For the text-containing cell, return its midpoint in [X, Y] coordinate format. 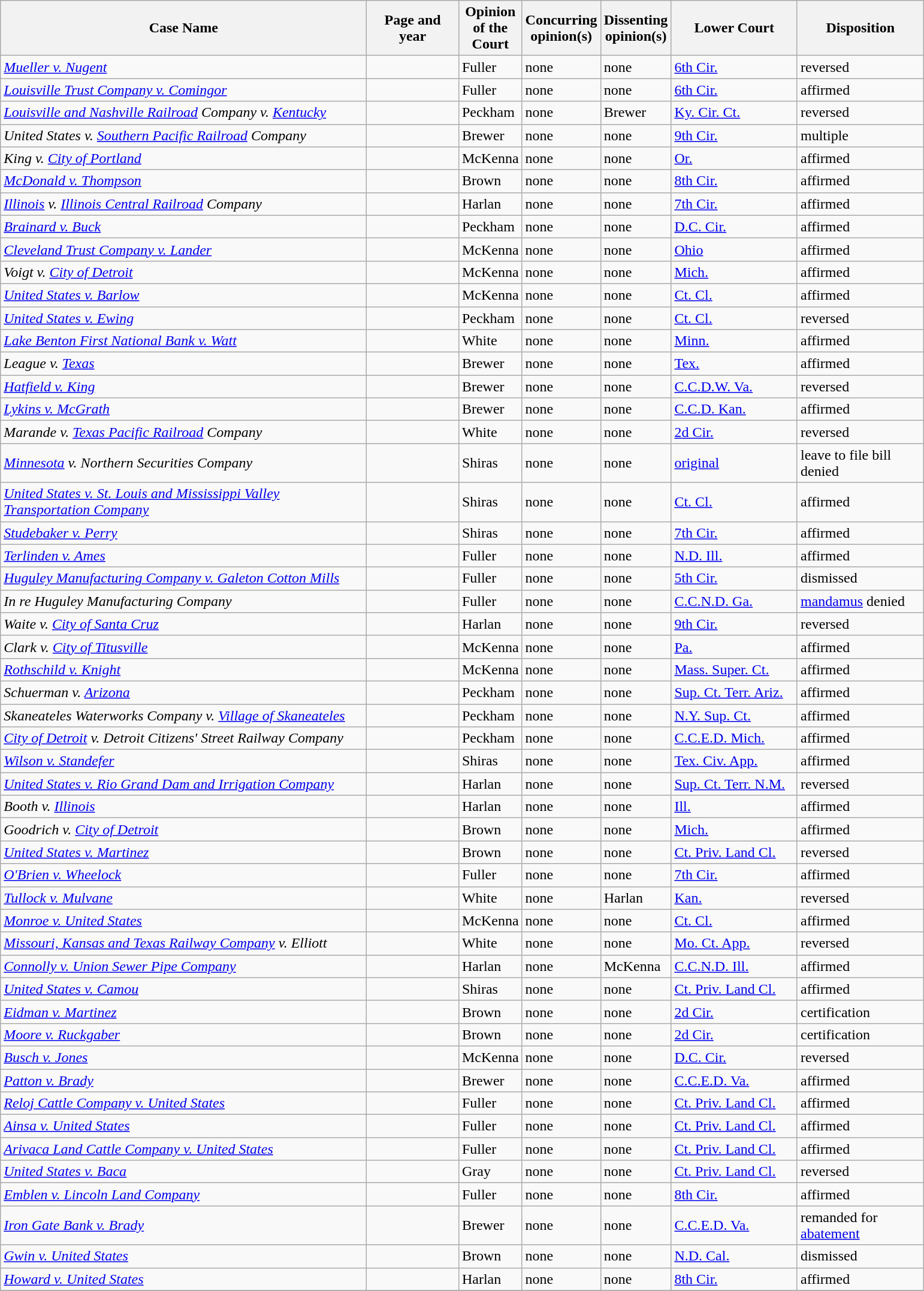
Case Name [183, 28]
Mueller v. Nugent [183, 67]
Hatfield v. King [183, 387]
Goodrich v. City of Detroit [183, 830]
N.D. Cal. [735, 1256]
C.C.N.D. Ga. [735, 601]
mandamus denied [860, 601]
United States v. Ewing [183, 318]
Mass. Super. Ct. [735, 669]
In re Huguley Manufacturing Company [183, 601]
Minnesota v. Northern Securities Company [183, 463]
original [735, 463]
City of Detroit v. Detroit Citizens' Street Railway Company [183, 738]
Louisville Trust Company v. Comingor [183, 90]
Voigt v. City of Detroit [183, 272]
Reloj Cattle Company v. United States [183, 1103]
Lower Court [735, 28]
Schuerman v. Arizona [183, 692]
Emblen v. Lincoln Land Company [183, 1195]
Missouri, Kansas and Texas Railway Company v. Elliott [183, 943]
Opinion of the Court [490, 28]
Marande v. Texas Pacific Railroad Company [183, 432]
C.C.N.D. Ill. [735, 966]
Kan. [735, 898]
United States v. St. Louis and Mississippi Valley Transportation Company [183, 502]
5th Cir. [735, 578]
multiple [860, 135]
King v. City of Portland [183, 158]
Tex. Civ. App. [735, 761]
United States v. Southern Pacific Railroad Company [183, 135]
Skaneateles Waterworks Company v. Village of Skaneateles [183, 715]
United States v. Camou [183, 989]
Iron Gate Bank v. Brady [183, 1225]
Studebaker v. Perry [183, 533]
N.D. Ill. [735, 556]
Moore v. Ruckgaber [183, 1034]
N.Y. Sup. Ct. [735, 715]
Clark v. City of Titusville [183, 647]
Disposition [860, 28]
Connolly v. Union Sewer Pipe Company [183, 966]
Booth v. Illinois [183, 807]
Sup. Ct. Terr. Ariz. [735, 692]
Minn. [735, 341]
Ohio [735, 249]
Terlinden v. Ames [183, 556]
Wilson v. Standefer [183, 761]
Concurring opinion(s) [561, 28]
Page and year [413, 28]
Sup. Ct. Terr. N.M. [735, 784]
Tullock v. Mulvane [183, 898]
Lake Benton First National Bank v. Watt [183, 341]
Or. [735, 158]
Dissenting opinion(s) [636, 28]
Busch v. Jones [183, 1057]
Illinois v. Illinois Central Railroad Company [183, 204]
Gwin v. United States [183, 1256]
United States v. Rio Grand Dam and Irrigation Company [183, 784]
Gray [490, 1172]
Louisville and Nashville Railroad Company v. Kentucky [183, 113]
leave to file bill denied [860, 463]
Patton v. Brady [183, 1081]
Pa. [735, 647]
Ill. [735, 807]
McDonald v. Thompson [183, 181]
Waite v. City of Santa Cruz [183, 624]
Ky. Cir. Ct. [735, 113]
Eidman v. Martinez [183, 1012]
Ainsa v. United States [183, 1126]
Monroe v. United States [183, 921]
Huguley Manufacturing Company v. Galeton Cotton Mills [183, 578]
remanded for abatement [860, 1225]
C.C.D. Kan. [735, 409]
United States v. Baca [183, 1172]
Rothschild v. Knight [183, 669]
O'Brien v. Wheelock [183, 875]
Mo. Ct. App. [735, 943]
Tex. [735, 364]
C.C.E.D. Mich. [735, 738]
Arivaca Land Cattle Company v. United States [183, 1149]
Brainard v. Buck [183, 227]
United States v. Martinez [183, 852]
Howard v. United States [183, 1279]
Cleveland Trust Company v. Lander [183, 249]
League v. Texas [183, 364]
Lykins v. McGrath [183, 409]
United States v. Barlow [183, 295]
C.C.D.W. Va. [735, 387]
